Scan for the cell matching the given text and deliver its (x, y) coordinate at center. 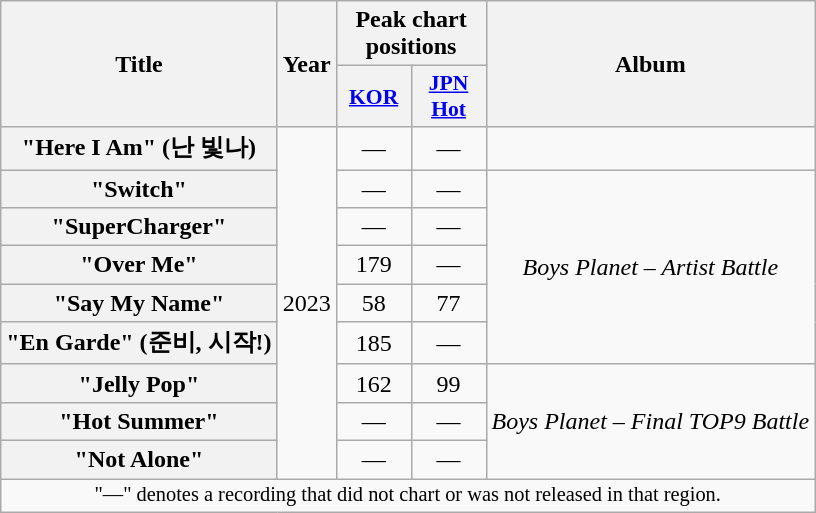
JPNHot (448, 96)
"En Garde" (준비, 시작!) (139, 344)
58 (374, 303)
179 (374, 265)
"SuperCharger" (139, 227)
Year (306, 64)
185 (374, 344)
Peak chart positions (411, 34)
162 (374, 383)
"Here I Am" (난 빛나) (139, 148)
99 (448, 383)
77 (448, 303)
"Hot Summer" (139, 421)
"Say My Name" (139, 303)
Boys Planet – Artist Battle (650, 268)
"Not Alone" (139, 459)
"Jelly Pop" (139, 383)
KOR (374, 96)
"Switch" (139, 189)
Album (650, 64)
Boys Planet – Final TOP9 Battle (650, 421)
Title (139, 64)
"—" denotes a recording that did not chart or was not released in that region. (408, 495)
2023 (306, 303)
"Over Me" (139, 265)
